Detect which cell encompasses the target text, then output its [x, y] center coordinate. 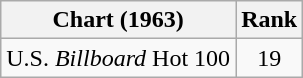
Chart (1963) [118, 20]
Rank [270, 20]
19 [270, 58]
U.S. Billboard Hot 100 [118, 58]
